Scan for the cell matching the given text and deliver its (X, Y) coordinate at center. 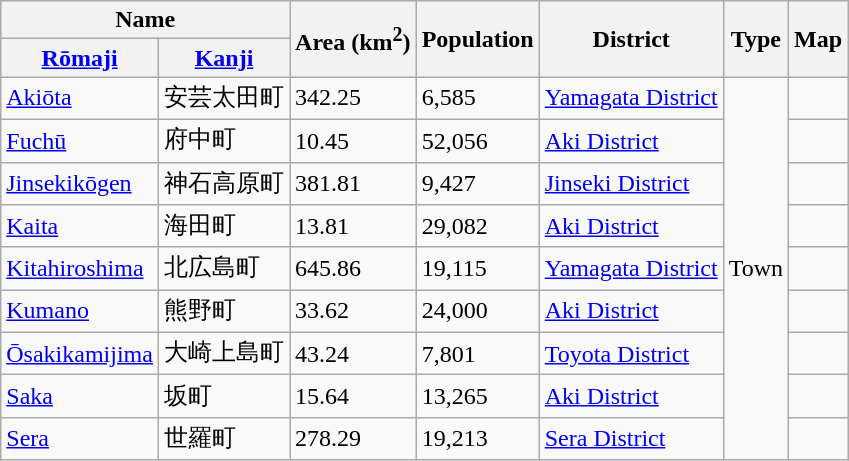
33.62 (354, 312)
Area (km2) (354, 39)
278.29 (354, 438)
Ōsakikamijima (80, 354)
大崎上島町 (224, 354)
Saka (80, 396)
6,585 (478, 98)
52,056 (478, 140)
坂町 (224, 396)
43.24 (354, 354)
Toyota District (631, 354)
世羅町 (224, 438)
Population (478, 39)
9,427 (478, 184)
24,000 (478, 312)
Sera District (631, 438)
海田町 (224, 226)
10.45 (354, 140)
7,801 (478, 354)
19,115 (478, 268)
Akiōta (80, 98)
Town (756, 268)
神石高原町 (224, 184)
13.81 (354, 226)
Jinseki District (631, 184)
Sera (80, 438)
安芸太田町 (224, 98)
District (631, 39)
29,082 (478, 226)
Rōmaji (80, 58)
342.25 (354, 98)
Kaita (80, 226)
Kitahiroshima (80, 268)
15.64 (354, 396)
Fuchū (80, 140)
熊野町 (224, 312)
381.81 (354, 184)
Name (146, 20)
北広島町 (224, 268)
Type (756, 39)
Kanji (224, 58)
Kumano (80, 312)
13,265 (478, 396)
645.86 (354, 268)
府中町 (224, 140)
Jinsekikōgen (80, 184)
19,213 (478, 438)
Map (818, 39)
